Extract the (X, Y) coordinate from the center of the cell holding the provided text.  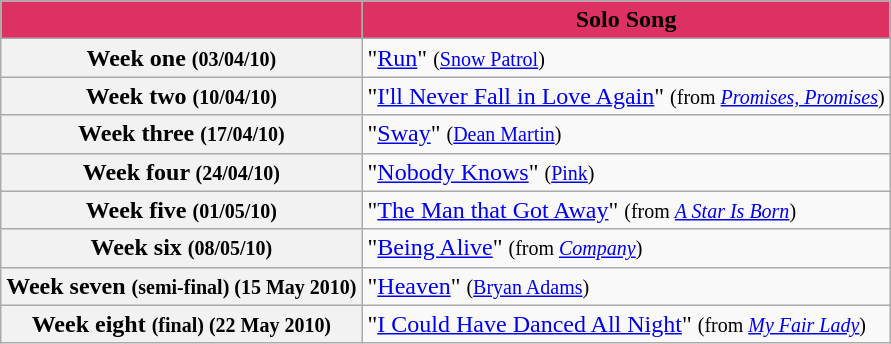
"The Man that Got Away" (from A Star Is Born) (626, 210)
Week one (03/04/10) (182, 58)
Week three (17/04/10) (182, 134)
"Sway" (Dean Martin) (626, 134)
Week five (01/05/10) (182, 210)
Week six (08/05/10) (182, 248)
"Nobody Knows" (Pink) (626, 172)
"Heaven" (Bryan Adams) (626, 286)
"Run" (Snow Patrol) (626, 58)
Week four (24/04/10) (182, 172)
Week seven (semi-final) (15 May 2010) (182, 286)
Week two (10/04/10) (182, 96)
"Being Alive" (from Company) (626, 248)
"I Could Have Danced All Night" (from My Fair Lady) (626, 324)
Solo Song (626, 20)
Week eight (final) (22 May 2010) (182, 324)
"I'll Never Fall in Love Again" (from Promises, Promises) (626, 96)
